Capture the cell that displays the provided text and extract its (X, Y) central coordinate. 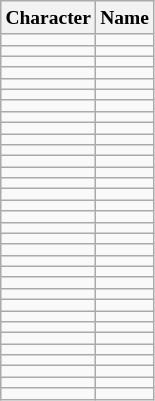
Character (48, 18)
Name (125, 18)
